Search for the cell housing the specified text and yield its (x, y) center coordinate. 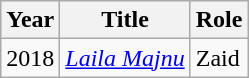
Laila Majnu (125, 58)
Title (125, 20)
Role (219, 20)
2018 (30, 58)
Zaid (219, 58)
Year (30, 20)
